Return the [x, y] coordinate for the center point of the cell that contains the specified text.  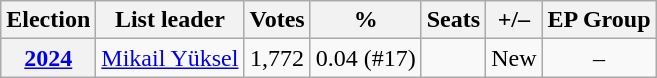
Seats [453, 20]
2024 [48, 58]
0.04 (#17) [366, 58]
% [366, 20]
– [599, 58]
+/– [514, 20]
List leader [170, 20]
Votes [277, 20]
Election [48, 20]
1,772 [277, 58]
EP Group [599, 20]
New [514, 58]
Mikail Yüksel [170, 58]
